Search for the cell housing the specified text and yield its [X, Y] center coordinate. 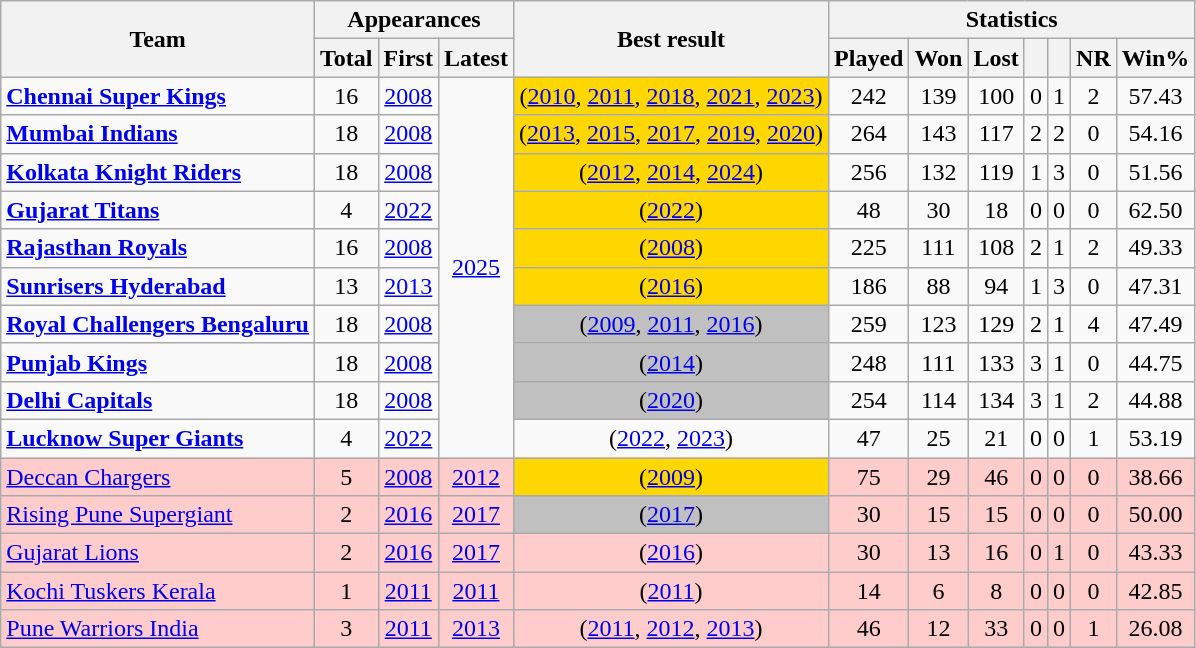
133 [996, 362]
(2011, 2012, 2013) [670, 629]
Kochi Tuskers Kerala [158, 591]
225 [869, 248]
26.08 [1156, 629]
123 [938, 324]
114 [938, 400]
248 [869, 362]
100 [996, 96]
139 [938, 96]
134 [996, 400]
50.00 [1156, 515]
38.66 [1156, 477]
Deccan Chargers [158, 477]
42.85 [1156, 591]
Gujarat Lions [158, 553]
(2012, 2014, 2024) [670, 172]
Kolkata Knight Riders [158, 172]
62.50 [1156, 210]
43.33 [1156, 553]
(2008) [670, 248]
(2013, 2015, 2017, 2019, 2020) [670, 134]
Appearances [414, 20]
Rajasthan Royals [158, 248]
Mumbai Indians [158, 134]
242 [869, 96]
(2010, 2011, 2018, 2021, 2023) [670, 96]
Pune Warriors India [158, 629]
8 [996, 591]
186 [869, 286]
(2020) [670, 400]
(2009, 2011, 2016) [670, 324]
NR [1094, 58]
Sunrisers Hyderabad [158, 286]
(2022, 2023) [670, 438]
First [408, 58]
88 [938, 286]
94 [996, 286]
117 [996, 134]
(2014) [670, 362]
259 [869, 324]
Latest [476, 58]
51.56 [1156, 172]
132 [938, 172]
(2009) [670, 477]
57.43 [1156, 96]
(2017) [670, 515]
Won [938, 58]
Team [158, 39]
108 [996, 248]
21 [996, 438]
14 [869, 591]
29 [938, 477]
Gujarat Titans [158, 210]
256 [869, 172]
Delhi Capitals [158, 400]
48 [869, 210]
Chennai Super Kings [158, 96]
(2011) [670, 591]
Win% [1156, 58]
254 [869, 400]
Royal Challengers Bengaluru [158, 324]
Total [347, 58]
119 [996, 172]
49.33 [1156, 248]
54.16 [1156, 134]
Lucknow Super Giants [158, 438]
143 [938, 134]
53.19 [1156, 438]
2025 [476, 268]
44.75 [1156, 362]
33 [996, 629]
Lost [996, 58]
25 [938, 438]
Best result [670, 39]
264 [869, 134]
44.88 [1156, 400]
129 [996, 324]
47 [869, 438]
Punjab Kings [158, 362]
2012 [476, 477]
12 [938, 629]
47.31 [1156, 286]
(2022) [670, 210]
Statistics [1012, 20]
Played [869, 58]
5 [347, 477]
Rising Pune Supergiant [158, 515]
47.49 [1156, 324]
75 [869, 477]
6 [938, 591]
